Find where the given text appears and provide that cell's center as (X, Y) coordinate. 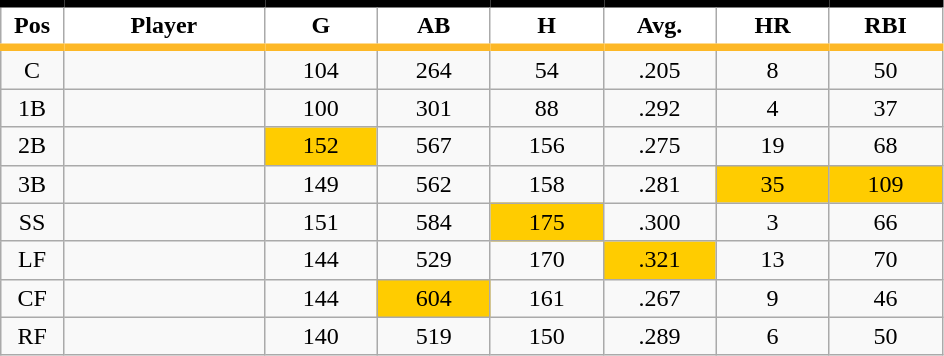
HR (772, 26)
100 (320, 108)
.275 (660, 146)
G (320, 26)
46 (886, 298)
140 (320, 336)
156 (546, 146)
CF (32, 298)
19 (772, 146)
1B (32, 108)
2B (32, 146)
H (546, 26)
301 (434, 108)
3 (772, 222)
152 (320, 146)
.205 (660, 68)
Avg. (660, 26)
519 (434, 336)
175 (546, 222)
68 (886, 146)
149 (320, 184)
151 (320, 222)
104 (320, 68)
264 (434, 68)
529 (434, 260)
AB (434, 26)
4 (772, 108)
170 (546, 260)
.300 (660, 222)
.281 (660, 184)
562 (434, 184)
54 (546, 68)
37 (886, 108)
150 (546, 336)
.321 (660, 260)
13 (772, 260)
584 (434, 222)
88 (546, 108)
RF (32, 336)
161 (546, 298)
3B (32, 184)
604 (434, 298)
109 (886, 184)
RBI (886, 26)
C (32, 68)
567 (434, 146)
.267 (660, 298)
35 (772, 184)
Player (164, 26)
.289 (660, 336)
66 (886, 222)
LF (32, 260)
9 (772, 298)
8 (772, 68)
158 (546, 184)
.292 (660, 108)
SS (32, 222)
Pos (32, 26)
6 (772, 336)
70 (886, 260)
